Return [x, y] of the center of cell containing provided text 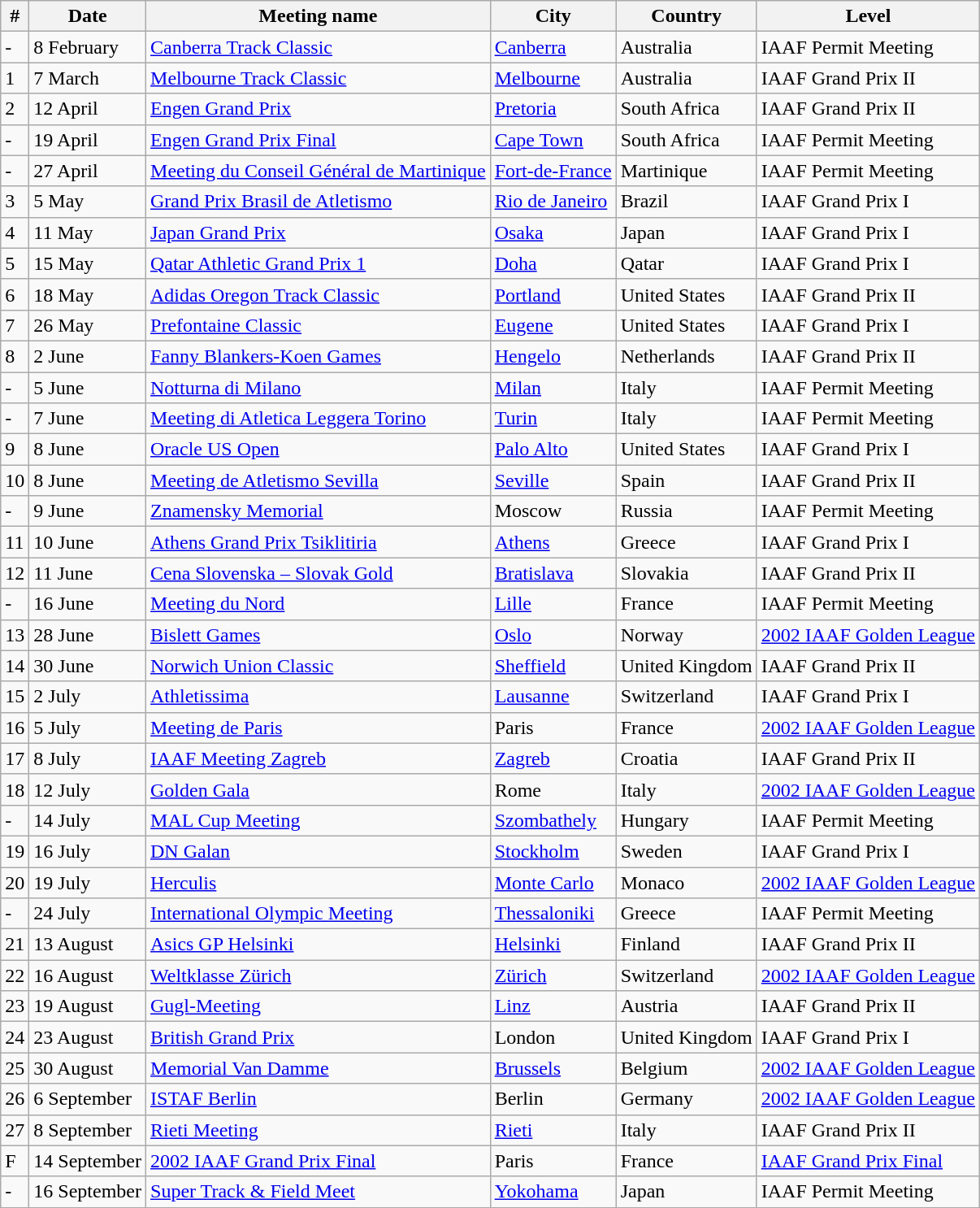
7 [15, 325]
Athens [553, 542]
16 June [88, 604]
6 [15, 294]
Netherlands [686, 356]
Japan Grand Prix [319, 232]
Pretoria [553, 109]
British Grand Prix [319, 1037]
30 June [88, 666]
Austria [686, 1006]
Level [868, 16]
18 May [88, 294]
24 [15, 1037]
7 June [88, 419]
Prefontaine Classic [319, 325]
Stockholm [553, 851]
10 June [88, 542]
8 July [88, 758]
Canberra Track Classic [319, 47]
5 May [88, 202]
Golden Gala [319, 789]
Portland [553, 294]
30 August [88, 1068]
Meeting du Nord [319, 604]
Meeting du Conseil Général de Martinique [319, 171]
Eugene [553, 325]
16 September [88, 1192]
Rome [553, 789]
16 [15, 728]
Canberra [553, 47]
Melbourne Track Classic [319, 78]
11 June [88, 573]
Memorial Van Damme [319, 1068]
F [15, 1161]
Weltklasse Zürich [319, 976]
Croatia [686, 758]
Fort-de-France [553, 171]
Brussels [553, 1068]
21 [15, 945]
2 July [88, 697]
Monaco [686, 882]
25 [15, 1068]
Country [686, 16]
3 [15, 202]
Oslo [553, 635]
16 August [88, 976]
Herculis [319, 882]
1 [15, 78]
Gugl-Meeting [319, 1006]
19 July [88, 882]
Meeting de Atletismo Sevilla [319, 480]
2 [15, 109]
15 [15, 697]
13 August [88, 945]
Germany [686, 1099]
Osaka [553, 232]
14 [15, 666]
London [553, 1037]
Date [88, 16]
Belgium [686, 1068]
Sheffield [553, 666]
Super Track & Field Meet [319, 1192]
20 [15, 882]
Asics GP Helsinki [319, 945]
Znamensky Memorial [319, 511]
Bislett Games [319, 635]
Turin [553, 419]
DN Galan [319, 851]
11 May [88, 232]
5 July [88, 728]
Rio de Janeiro [553, 202]
Spain [686, 480]
8 February [88, 47]
Melbourne [553, 78]
Fanny Blankers-Koen Games [319, 356]
Lille [553, 604]
IAAF Meeting Zagreb [319, 758]
Athletissima [319, 697]
MAL Cup Meeting [319, 820]
Monte Carlo [553, 882]
10 [15, 480]
16 July [88, 851]
13 [15, 635]
Rieti [553, 1130]
7 March [88, 78]
19 April [88, 140]
Seville [553, 480]
Qatar [686, 263]
18 [15, 789]
23 August [88, 1037]
2002 IAAF Grand Prix Final [319, 1161]
Hengelo [553, 356]
Rieti Meeting [319, 1130]
6 September [88, 1099]
5 June [88, 388]
Meeting name [319, 16]
Meeting de Paris [319, 728]
8 September [88, 1130]
Doha [553, 263]
8 [15, 356]
24 July [88, 914]
# [15, 16]
Notturna di Milano [319, 388]
9 June [88, 511]
Athens Grand Prix Tsiklitiria [319, 542]
26 [15, 1099]
12 [15, 573]
14 July [88, 820]
Grand Prix Brasil de Atletismo [319, 202]
4 [15, 232]
Norway [686, 635]
19 August [88, 1006]
Bratislava [553, 573]
14 September [88, 1161]
Martinique [686, 171]
Hungary [686, 820]
Norwich Union Classic [319, 666]
Oracle US Open [319, 450]
Helsinki [553, 945]
9 [15, 450]
Zürich [553, 976]
Linz [553, 1006]
Russia [686, 511]
Sweden [686, 851]
27 April [88, 171]
12 April [88, 109]
27 [15, 1130]
Milan [553, 388]
Thessaloniki [553, 914]
Slovakia [686, 573]
2 June [88, 356]
Qatar Athletic Grand Prix 1 [319, 263]
11 [15, 542]
City [553, 16]
19 [15, 851]
Brazil [686, 202]
Meeting di Atletica Leggera Torino [319, 419]
Adidas Oregon Track Classic [319, 294]
Engen Grand Prix Final [319, 140]
Cape Town [553, 140]
Engen Grand Prix [319, 109]
23 [15, 1006]
22 [15, 976]
17 [15, 758]
5 [15, 263]
12 July [88, 789]
Finland [686, 945]
15 May [88, 263]
Szombathely [553, 820]
International Olympic Meeting [319, 914]
Lausanne [553, 697]
Moscow [553, 511]
Palo Alto [553, 450]
Cena Slovenska – Slovak Gold [319, 573]
IAAF Grand Prix Final [868, 1161]
Berlin [553, 1099]
Yokohama [553, 1192]
Zagreb [553, 758]
26 May [88, 325]
ISTAF Berlin [319, 1099]
28 June [88, 635]
